Detect which cell encompasses the target text, then output its (X, Y) center coordinate. 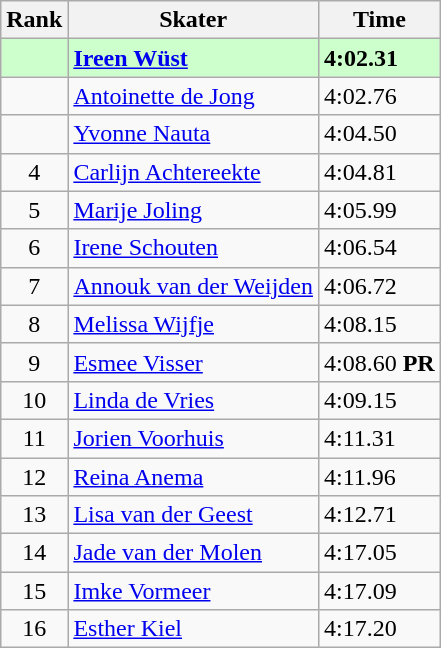
Imke Vormeer (194, 591)
Ireen Wüst (194, 58)
9 (34, 362)
Carlijn Achtereekte (194, 172)
4:06.54 (379, 248)
Melissa Wijfje (194, 324)
Esmee Visser (194, 362)
4 (34, 172)
4:11.31 (379, 438)
16 (34, 629)
13 (34, 515)
11 (34, 438)
4:08.60 PR (379, 362)
4:04.81 (379, 172)
Lisa van der Geest (194, 515)
Marije Joling (194, 210)
Yvonne Nauta (194, 134)
4:05.99 (379, 210)
4:11.96 (379, 477)
4:09.15 (379, 400)
14 (34, 553)
Jorien Voorhuis (194, 438)
4:04.50 (379, 134)
Linda de Vries (194, 400)
10 (34, 400)
4:12.71 (379, 515)
Irene Schouten (194, 248)
4:17.09 (379, 591)
Rank (34, 20)
Skater (194, 20)
Jade van der Molen (194, 553)
5 (34, 210)
4:02.31 (379, 58)
6 (34, 248)
4:02.76 (379, 96)
15 (34, 591)
Esther Kiel (194, 629)
7 (34, 286)
4:17.20 (379, 629)
Reina Anema (194, 477)
Antoinette de Jong (194, 96)
8 (34, 324)
12 (34, 477)
4:08.15 (379, 324)
Time (379, 20)
4:06.72 (379, 286)
4:17.05 (379, 553)
Annouk van der Weijden (194, 286)
